Determine the [X, Y] coordinate at the center of the cell enclosing the given text.  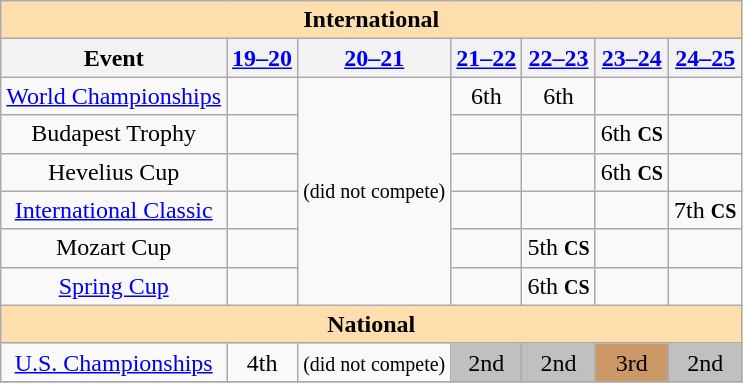
U.S. Championships [114, 362]
19–20 [262, 58]
3rd [632, 362]
22–23 [558, 58]
Budapest Trophy [114, 134]
Hevelius Cup [114, 172]
20–21 [374, 58]
International Classic [114, 210]
24–25 [704, 58]
Mozart Cup [114, 248]
Spring Cup [114, 286]
21–22 [486, 58]
World Championships [114, 96]
23–24 [632, 58]
7th CS [704, 210]
4th [262, 362]
International [372, 20]
5th CS [558, 248]
Event [114, 58]
National [372, 324]
